Capture the cell that displays the provided text and extract its (X, Y) central coordinate. 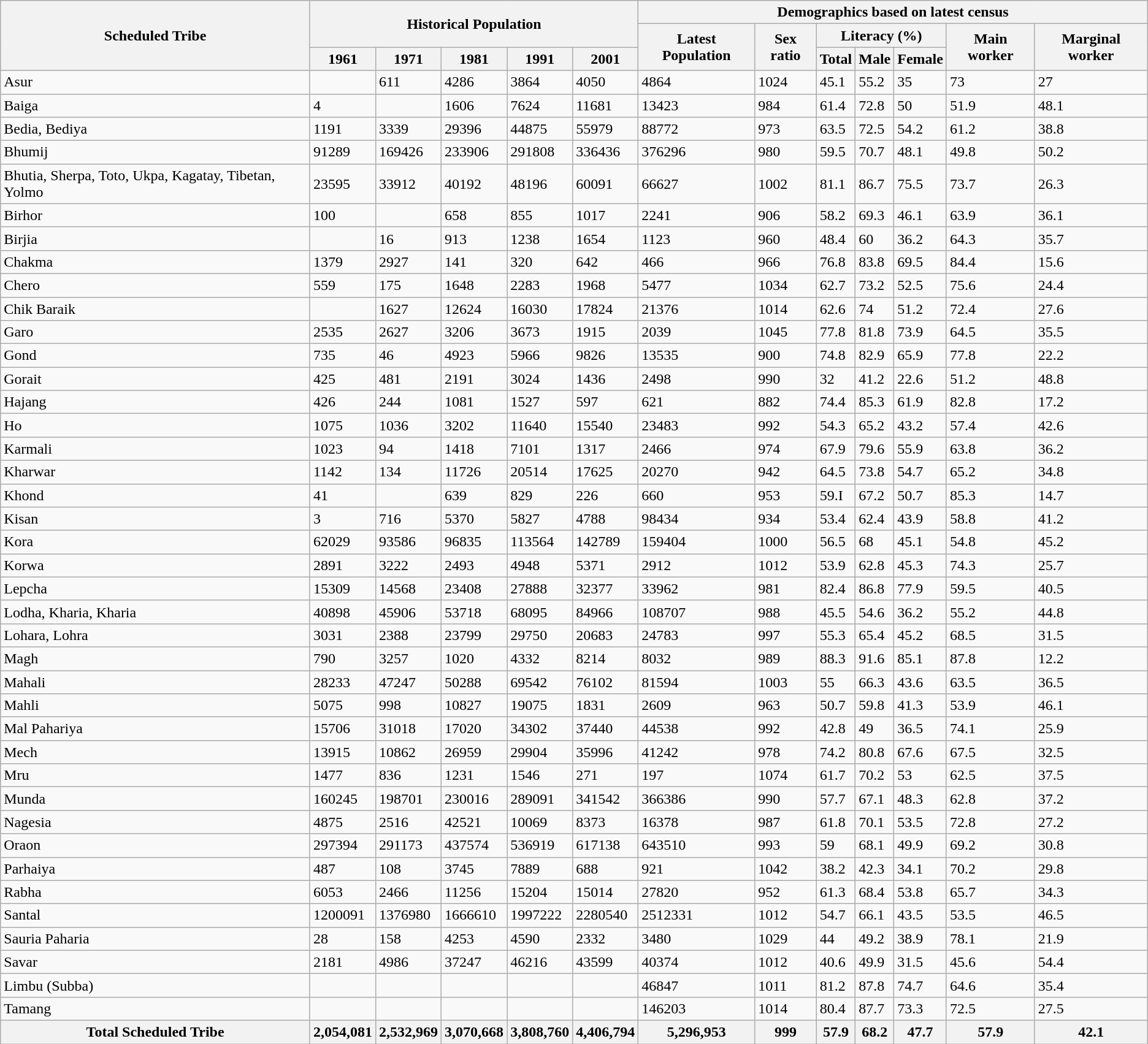
35 (920, 82)
72.4 (990, 308)
942 (786, 472)
3031 (342, 635)
142789 (606, 542)
Mahli (156, 706)
2498 (697, 379)
Chik Baraik (156, 308)
981 (786, 589)
49.8 (990, 152)
197 (697, 775)
226 (606, 495)
91.6 (874, 658)
1376980 (408, 915)
58.8 (990, 519)
45.6 (990, 962)
Male (874, 59)
43.6 (920, 682)
160245 (342, 799)
988 (786, 612)
297394 (342, 845)
Sex ratio (786, 47)
1003 (786, 682)
73.7 (990, 184)
42.6 (1091, 425)
2280540 (606, 915)
Asur (156, 82)
5966 (540, 356)
62.7 (836, 285)
27888 (540, 589)
639 (475, 495)
44.8 (1091, 612)
4050 (606, 82)
1997222 (540, 915)
1831 (606, 706)
Total Scheduled Tribe (156, 1032)
2627 (408, 332)
24783 (697, 635)
2516 (408, 822)
23595 (342, 184)
Mru (156, 775)
34302 (540, 729)
68.2 (874, 1032)
1231 (475, 775)
1238 (540, 238)
40898 (342, 612)
38.9 (920, 939)
Santal (156, 915)
74.1 (990, 729)
100 (342, 215)
Latest Population (697, 47)
55.9 (920, 449)
1648 (475, 285)
61.8 (836, 822)
2,054,081 (342, 1032)
13423 (697, 105)
57.7 (836, 799)
27.5 (1091, 1008)
1436 (606, 379)
53.4 (836, 519)
Demographics based on latest census (893, 12)
2535 (342, 332)
47.7 (920, 1032)
3024 (540, 379)
611 (408, 82)
20683 (606, 635)
52.5 (920, 285)
1915 (606, 332)
38.2 (836, 869)
481 (408, 379)
Main worker (990, 47)
3,808,760 (540, 1032)
22.2 (1091, 356)
998 (408, 706)
Lodha, Kharia, Kharia (156, 612)
82.4 (836, 589)
291808 (540, 152)
42521 (475, 822)
1020 (475, 658)
67.2 (874, 495)
1002 (786, 184)
1011 (786, 985)
336436 (606, 152)
87.7 (874, 1008)
68 (874, 542)
963 (786, 706)
Magh (156, 658)
1991 (540, 59)
53 (920, 775)
Garo (156, 332)
1379 (342, 262)
141 (475, 262)
230016 (475, 799)
68.1 (874, 845)
17625 (606, 472)
999 (786, 1032)
3864 (540, 82)
5827 (540, 519)
2912 (697, 565)
Rabha (156, 892)
34.8 (1091, 472)
61.4 (836, 105)
536919 (540, 845)
68095 (540, 612)
82.9 (874, 356)
4875 (342, 822)
660 (697, 495)
98434 (697, 519)
Karmali (156, 449)
81.2 (836, 985)
40374 (697, 962)
Marginal worker (1091, 47)
73.2 (874, 285)
28233 (342, 682)
54.3 (836, 425)
1418 (475, 449)
81.8 (874, 332)
2181 (342, 962)
Hajang (156, 402)
75.5 (920, 184)
4923 (475, 356)
1606 (475, 105)
1546 (540, 775)
16030 (540, 308)
1042 (786, 869)
76102 (606, 682)
Baiga (156, 105)
2039 (697, 332)
Female (920, 59)
4332 (540, 658)
2241 (697, 215)
2609 (697, 706)
29.8 (1091, 869)
80.4 (836, 1008)
79.6 (874, 449)
642 (606, 262)
67.6 (920, 752)
37.5 (1091, 775)
Sauria Paharia (156, 939)
73.9 (920, 332)
Total (836, 59)
42.1 (1091, 1032)
2001 (606, 59)
Kora (156, 542)
913 (475, 238)
3206 (475, 332)
33912 (408, 184)
55979 (606, 129)
40.6 (836, 962)
11640 (540, 425)
57.4 (990, 425)
66627 (697, 184)
20270 (697, 472)
1017 (606, 215)
23799 (475, 635)
Chakma (156, 262)
51.9 (990, 105)
966 (786, 262)
17.2 (1091, 402)
978 (786, 752)
69542 (540, 682)
50 (920, 105)
15014 (606, 892)
3339 (408, 129)
61.9 (920, 402)
341542 (606, 799)
73 (990, 82)
74 (874, 308)
76.8 (836, 262)
54.2 (920, 129)
66.3 (874, 682)
8032 (697, 658)
621 (697, 402)
29750 (540, 635)
4286 (475, 82)
2493 (475, 565)
425 (342, 379)
Savar (156, 962)
16378 (697, 822)
1029 (786, 939)
37247 (475, 962)
Mal Pahariya (156, 729)
46847 (697, 985)
1142 (342, 472)
1200091 (342, 915)
32377 (606, 589)
69.2 (990, 845)
36.1 (1091, 215)
42.3 (874, 869)
617138 (606, 845)
134 (408, 472)
62029 (342, 542)
8373 (606, 822)
Nagesia (156, 822)
882 (786, 402)
81594 (697, 682)
59 (836, 845)
35.7 (1091, 238)
48196 (540, 184)
4948 (540, 565)
Oraon (156, 845)
8214 (606, 658)
73.3 (920, 1008)
108707 (697, 612)
27820 (697, 892)
1034 (786, 285)
40.5 (1091, 589)
735 (342, 356)
53718 (475, 612)
Limbu (Subba) (156, 985)
643510 (697, 845)
35.5 (1091, 332)
466 (697, 262)
1023 (342, 449)
28 (342, 939)
900 (786, 356)
Gorait (156, 379)
15540 (606, 425)
1654 (606, 238)
94 (408, 449)
78.1 (990, 939)
35996 (606, 752)
7624 (540, 105)
74.4 (836, 402)
716 (408, 519)
993 (786, 845)
953 (786, 495)
32.5 (1091, 752)
91289 (342, 152)
1191 (342, 129)
2927 (408, 262)
70.1 (874, 822)
93586 (408, 542)
1961 (342, 59)
34.1 (920, 869)
64.3 (990, 238)
426 (342, 402)
64.6 (990, 985)
15204 (540, 892)
69.5 (920, 262)
366386 (697, 799)
980 (786, 152)
21.9 (1091, 939)
30.8 (1091, 845)
19075 (540, 706)
974 (786, 449)
487 (342, 869)
5,296,953 (697, 1032)
43.5 (920, 915)
74.3 (990, 565)
3745 (475, 869)
96835 (475, 542)
27 (1091, 82)
58.2 (836, 215)
54.8 (990, 542)
45906 (408, 612)
4864 (697, 82)
2891 (342, 565)
3202 (475, 425)
27.6 (1091, 308)
55 (836, 682)
15706 (342, 729)
37.2 (1091, 799)
61.2 (990, 129)
997 (786, 635)
41.3 (920, 706)
25.7 (1091, 565)
11681 (606, 105)
48.3 (920, 799)
49 (874, 729)
60 (874, 238)
934 (786, 519)
159404 (697, 542)
1123 (697, 238)
59.8 (874, 706)
13915 (342, 752)
70.7 (874, 152)
46216 (540, 962)
158 (408, 939)
82.8 (990, 402)
45.3 (920, 565)
688 (606, 869)
289091 (540, 799)
Parhaiya (156, 869)
4788 (606, 519)
175 (408, 285)
Bedia, Bediya (156, 129)
77.9 (920, 589)
31018 (408, 729)
43599 (606, 962)
43.2 (920, 425)
33962 (697, 589)
921 (697, 869)
48.4 (836, 238)
3673 (540, 332)
68.4 (874, 892)
54.6 (874, 612)
790 (342, 658)
376296 (697, 152)
Lohara, Lohra (156, 635)
65.7 (990, 892)
Tamang (156, 1008)
16 (408, 238)
44 (836, 939)
271 (606, 775)
61.7 (836, 775)
437574 (475, 845)
22.6 (920, 379)
44538 (697, 729)
233906 (475, 152)
62.6 (836, 308)
Mahali (156, 682)
54.4 (1091, 962)
80.8 (874, 752)
2,532,969 (408, 1032)
84.4 (990, 262)
989 (786, 658)
29904 (540, 752)
38.8 (1091, 129)
75.6 (990, 285)
23483 (697, 425)
4,406,794 (606, 1032)
Mech (156, 752)
86.8 (874, 589)
59.I (836, 495)
906 (786, 215)
5477 (697, 285)
20514 (540, 472)
68.5 (990, 635)
11256 (475, 892)
73.8 (874, 472)
3,070,668 (475, 1032)
597 (606, 402)
Kisan (156, 519)
960 (786, 238)
5075 (342, 706)
Birjia (156, 238)
108 (408, 869)
12624 (475, 308)
2512331 (697, 915)
23408 (475, 589)
65.4 (874, 635)
67.9 (836, 449)
66.1 (874, 915)
81.1 (836, 184)
49.2 (874, 939)
61.3 (836, 892)
291173 (408, 845)
244 (408, 402)
55.3 (836, 635)
198701 (408, 799)
74.2 (836, 752)
62.4 (874, 519)
1971 (408, 59)
13535 (697, 356)
1045 (786, 332)
67.5 (990, 752)
83.8 (874, 262)
1968 (606, 285)
40192 (475, 184)
5371 (606, 565)
Chero (156, 285)
Lepcha (156, 589)
1981 (475, 59)
44875 (540, 129)
14568 (408, 589)
984 (786, 105)
50288 (475, 682)
85.1 (920, 658)
4253 (475, 939)
65.9 (920, 356)
46.5 (1091, 915)
Munda (156, 799)
1477 (342, 775)
62.5 (990, 775)
12.2 (1091, 658)
7101 (540, 449)
21376 (697, 308)
Literacy (%) (881, 36)
1036 (408, 425)
9826 (606, 356)
42.8 (836, 729)
320 (540, 262)
1075 (342, 425)
35.4 (1091, 985)
1000 (786, 542)
2283 (540, 285)
63.9 (990, 215)
41242 (697, 752)
1527 (540, 402)
559 (342, 285)
2332 (606, 939)
Bhutia, Sherpa, Toto, Ukpa, Kagatay, Tibetan, Yolmo (156, 184)
32 (836, 379)
43.9 (920, 519)
53.8 (920, 892)
88772 (697, 129)
Scheduled Tribe (156, 36)
46 (408, 356)
10069 (540, 822)
5370 (475, 519)
855 (540, 215)
4 (342, 105)
146203 (697, 1008)
973 (786, 129)
952 (786, 892)
Historical Population (473, 24)
658 (475, 215)
67.1 (874, 799)
836 (408, 775)
41 (342, 495)
37440 (606, 729)
26959 (475, 752)
74.8 (836, 356)
26.3 (1091, 184)
11726 (475, 472)
84966 (606, 612)
34.3 (1091, 892)
1627 (408, 308)
3257 (408, 658)
Khond (156, 495)
1024 (786, 82)
113564 (540, 542)
4590 (540, 939)
63.8 (990, 449)
169426 (408, 152)
14.7 (1091, 495)
69.3 (874, 215)
4986 (408, 962)
48.8 (1091, 379)
2191 (475, 379)
15.6 (1091, 262)
3222 (408, 565)
45.5 (836, 612)
10862 (408, 752)
74.7 (920, 985)
27.2 (1091, 822)
15309 (342, 589)
1317 (606, 449)
86.7 (874, 184)
10827 (475, 706)
17020 (475, 729)
60091 (606, 184)
Bhumij (156, 152)
1074 (786, 775)
7889 (540, 869)
17824 (606, 308)
1666610 (475, 915)
29396 (475, 129)
88.3 (836, 658)
3 (342, 519)
50.2 (1091, 152)
Korwa (156, 565)
56.5 (836, 542)
1081 (475, 402)
Birhor (156, 215)
47247 (408, 682)
25.9 (1091, 729)
24.4 (1091, 285)
6053 (342, 892)
987 (786, 822)
Gond (156, 356)
3480 (697, 939)
2388 (408, 635)
829 (540, 495)
Kharwar (156, 472)
Ho (156, 425)
